Determine the [X, Y] coordinate at the center of the cell enclosing the given text.  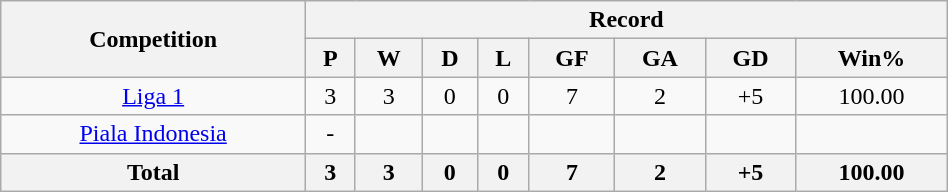
- [331, 134]
Record [627, 20]
L [503, 58]
W [388, 58]
GF [572, 58]
Total [154, 172]
D [450, 58]
P [331, 58]
GA [660, 58]
Piala Indonesia [154, 134]
Competition [154, 39]
GD [750, 58]
Liga 1 [154, 96]
Win% [872, 58]
